Pinpoint the cell where the given text exists, returning its [X, Y] midpoint coordinate. 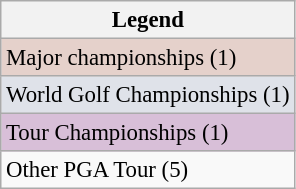
Legend [148, 20]
Tour Championships (1) [148, 133]
Major championships (1) [148, 58]
World Golf Championships (1) [148, 95]
Other PGA Tour (5) [148, 170]
